Return the (x, y) coordinate for the center point of the cell that contains the specified text.  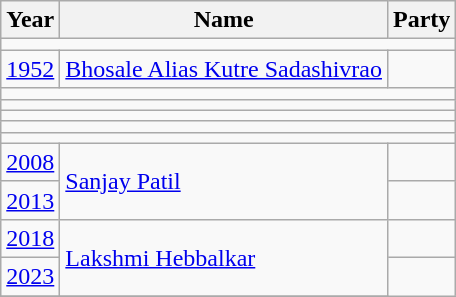
Year (30, 20)
2018 (30, 238)
Sanjay Patil (224, 181)
Name (224, 20)
2013 (30, 200)
Lakshmi Hebbalkar (224, 257)
Party (421, 20)
Bhosale Alias Kutre Sadashivrao (224, 69)
2023 (30, 276)
1952 (30, 69)
2008 (30, 162)
